Detect which cell encompasses the target text, then output its (X, Y) center coordinate. 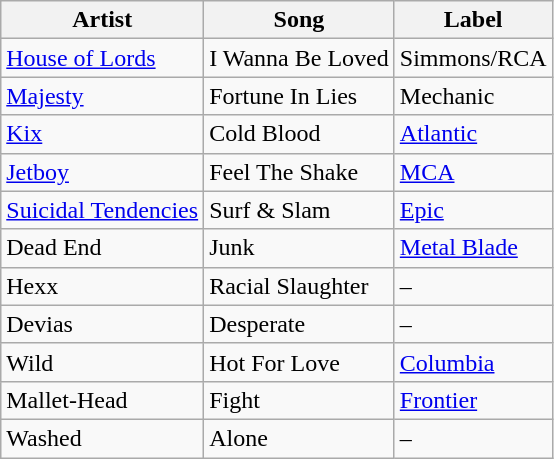
Artist (102, 20)
Surf & Slam (300, 210)
Hot For Love (300, 362)
Fortune In Lies (300, 96)
Mechanic (473, 96)
Label (473, 20)
Washed (102, 438)
Feel The Shake (300, 172)
Fight (300, 400)
Song (300, 20)
Wild (102, 362)
House of Lords (102, 58)
Mallet-Head (102, 400)
Columbia (473, 362)
Jetboy (102, 172)
Kix (102, 134)
Atlantic (473, 134)
Desperate (300, 324)
MCA (473, 172)
Racial Slaughter (300, 286)
I Wanna Be Loved (300, 58)
Frontier (473, 400)
Suicidal Tendencies (102, 210)
Dead End (102, 248)
Majesty (102, 96)
Alone (300, 438)
Devias (102, 324)
Cold Blood (300, 134)
Simmons/RCA (473, 58)
Junk (300, 248)
Metal Blade (473, 248)
Epic (473, 210)
Hexx (102, 286)
